For the text-containing cell, return its midpoint in [x, y] coordinate format. 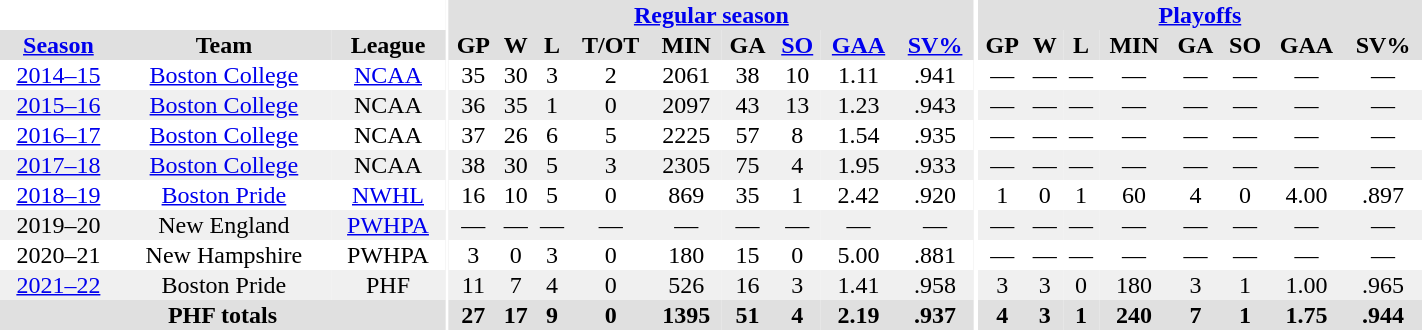
2018–19 [58, 195]
NWHL [388, 195]
1.75 [1307, 315]
27 [474, 315]
60 [1134, 195]
11 [474, 285]
51 [747, 315]
.933 [934, 165]
2020–21 [58, 255]
2015–16 [58, 105]
.937 [934, 315]
.941 [934, 75]
75 [747, 165]
2.42 [859, 195]
869 [686, 195]
1.23 [859, 105]
2097 [686, 105]
8 [798, 135]
.944 [1383, 315]
43 [747, 105]
36 [474, 105]
2019–20 [58, 225]
1.11 [859, 75]
13 [798, 105]
240 [1134, 315]
New Hampshire [224, 255]
Playoffs [1200, 15]
.897 [1383, 195]
PHF totals [222, 315]
2014–15 [58, 75]
New England [224, 225]
Regular season [712, 15]
.965 [1383, 285]
2305 [686, 165]
PHF [388, 285]
1.41 [859, 285]
2.19 [859, 315]
2021–22 [58, 285]
37 [474, 135]
6 [552, 135]
.935 [934, 135]
Team [224, 45]
5.00 [859, 255]
9 [552, 315]
2017–18 [58, 165]
2061 [686, 75]
526 [686, 285]
17 [516, 315]
1.95 [859, 165]
2016–17 [58, 135]
2 [610, 75]
League [388, 45]
.881 [934, 255]
57 [747, 135]
Season [58, 45]
1.00 [1307, 285]
.958 [934, 285]
.943 [934, 105]
26 [516, 135]
.920 [934, 195]
T/OT [610, 45]
2225 [686, 135]
1395 [686, 315]
1.54 [859, 135]
4.00 [1307, 195]
15 [747, 255]
